Detect which cell encompasses the target text, then output its (x, y) center coordinate. 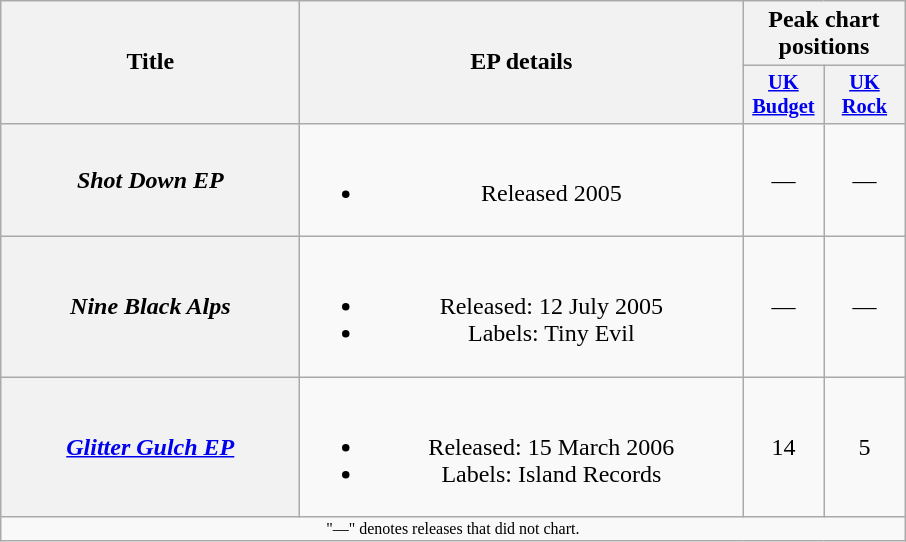
EP details (522, 62)
Released: 15 March 2006Labels: Island Records (522, 447)
UKRock (864, 95)
Title (150, 62)
Nine Black Alps (150, 307)
Shot Down EP (150, 180)
Released 2005 (522, 180)
5 (864, 447)
Released: 12 July 2005Labels: Tiny Evil (522, 307)
UKBudget (784, 95)
Glitter Gulch EP (150, 447)
"—" denotes releases that did not chart. (453, 529)
Peak chart positions (824, 34)
14 (784, 447)
